Locate the cell with the specified text and output its (x, y) center coordinate. 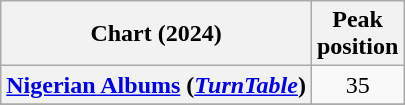
35 (357, 85)
Nigerian Albums (TurnTable) (156, 85)
Chart (2024) (156, 34)
Peakposition (357, 34)
